Identify which cell holds the provided text, then report its (X, Y) central coordinate. 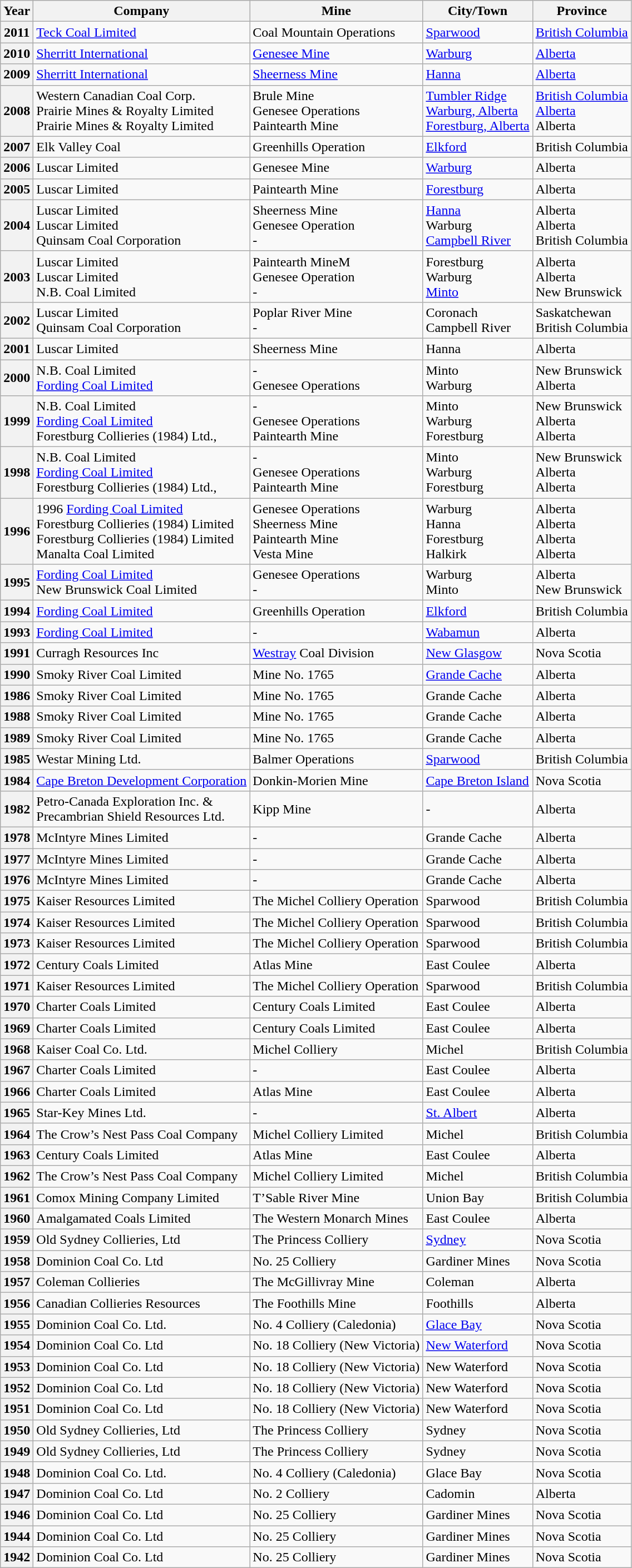
1968 (17, 1049)
1976 (17, 880)
The Foothills Mine (336, 1303)
Luscar LimitedLuscar LimitedN.B. Coal Limited (141, 276)
1973 (17, 944)
1978 (17, 837)
Genesee Operations- (336, 583)
Curragh Resources Inc (141, 653)
1972 (17, 965)
Poplar River Mine- (336, 320)
CoronachCampbell River (477, 320)
Michel Colliery (336, 1049)
Fording Coal LimitedNew Brunswick Coal Limited (141, 583)
Cadomin (477, 1493)
AlbertaNew Brunswick (582, 583)
1949 (17, 1451)
Kipp Mine (336, 808)
Union Bay (477, 1197)
1960 (17, 1219)
Western Canadian Coal Corp.Prairie Mines & Royalty LimitedPrairie Mines & Royalty Limited (141, 111)
1982 (17, 808)
1947 (17, 1493)
SaskatchewanBritish Columbia (582, 320)
Amalgamated Coals Limited (141, 1219)
Forestburg (477, 189)
1952 (17, 1388)
1942 (17, 1557)
N.B. Coal LimitedFording Coal Limited (141, 377)
1964 (17, 1134)
2010 (17, 53)
HannaWarburgCampbell River (477, 225)
1971 (17, 986)
Elk Valley Coal (141, 147)
2004 (17, 225)
1967 (17, 1070)
1994 (17, 611)
1963 (17, 1155)
1986 (17, 696)
WarburgMinto (477, 583)
Cape Breton Development Corporation (141, 780)
Genesee OperationsSheerness MinePaintearth MineVesta Mine (336, 532)
1975 (17, 901)
2001 (17, 349)
Westar Mining Ltd. (141, 759)
1966 (17, 1091)
Mine (336, 11)
1996 (17, 532)
Tumbler RidgeWarburg, AlbertaForestburg, Alberta (477, 111)
1965 (17, 1113)
2008 (17, 111)
Sheerness MineGenesee Operation- (336, 225)
1993 (17, 632)
Balmer Operations (336, 759)
1985 (17, 759)
Foothills (477, 1303)
Donkin-Morien Mine (336, 780)
2002 (17, 320)
MintoWarburg (477, 377)
Coleman Collieries (141, 1282)
1969 (17, 1028)
1970 (17, 1007)
1977 (17, 859)
1956 (17, 1303)
Paintearth Mine (336, 189)
Paintearth MineMGenesee Operation- (336, 276)
Cape Breton Island (477, 780)
1962 (17, 1176)
1998 (17, 473)
1959 (17, 1240)
British ColumbiaAlberta Alberta (582, 111)
1950 (17, 1430)
1988 (17, 717)
1989 (17, 738)
1955 (17, 1324)
1999 (17, 421)
AlbertaAlbertaAlbertaAlberta (582, 532)
1957 (17, 1282)
Coal Mountain Operations (336, 32)
WarburgHannaForestburgHalkirk (477, 532)
1996 Fording Coal LimitedForestburg Collieries (1984) LimitedForestburg Collieries (1984) LimitedManalta Coal Limited (141, 532)
AlbertaAlbertaBritish Columbia (582, 225)
Teck Coal Limited (141, 32)
2011 (17, 32)
Canadian Collieries Resources (141, 1303)
Wabamun (477, 632)
City/Town (477, 11)
Comox Mining Company Limited (141, 1197)
The Western Monarch Mines (336, 1219)
2009 (17, 75)
Luscar LimitedLuscar LimitedQuinsam Coal Corporation (141, 225)
Province (582, 11)
2007 (17, 147)
Petro-Canada Exploration Inc. & Precambrian Shield Resources Ltd. (141, 808)
Brule MineGenesee OperationsPaintearth Mine (336, 111)
Luscar LimitedQuinsam Coal Corporation (141, 320)
1944 (17, 1536)
AlbertaAlbertaNew Brunswick (582, 276)
1951 (17, 1409)
Westray Coal Division (336, 653)
Kaiser Coal Co. Ltd. (141, 1049)
Coleman (477, 1282)
2000 (17, 377)
1990 (17, 674)
1974 (17, 922)
2003 (17, 276)
1948 (17, 1472)
No. 2 Colliery (336, 1493)
1958 (17, 1261)
1953 (17, 1367)
Year (17, 11)
2005 (17, 189)
T’Sable River Mine (336, 1197)
1961 (17, 1197)
Star-Key Mines Ltd. (141, 1113)
1995 (17, 583)
The McGillivray Mine (336, 1282)
Company (141, 11)
New Glasgow (477, 653)
1954 (17, 1346)
1984 (17, 780)
St. Albert (477, 1113)
New BrunswickAlberta (582, 377)
1946 (17, 1515)
2006 (17, 168)
1991 (17, 653)
-Genesee Operations (336, 377)
ForestburgWarburgMinto (477, 276)
